Scan for the cell matching the given text and deliver its (x, y) coordinate at center. 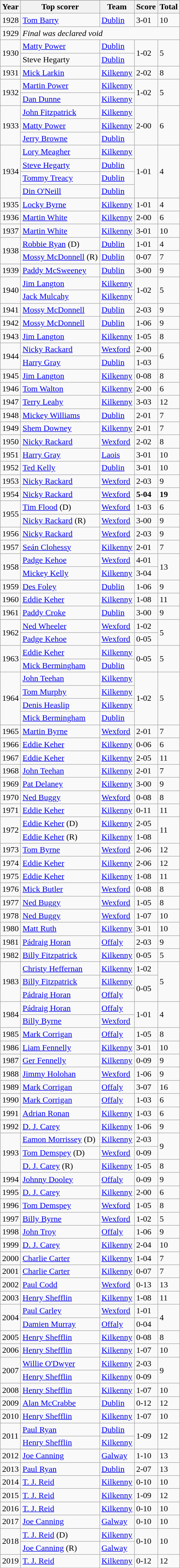
1931 (10, 73)
2001 (10, 1271)
2015 (10, 1495)
2012 (10, 1456)
Tom Walton (60, 389)
1964 (10, 698)
1935 (10, 205)
1958 (10, 567)
Mick Butler (60, 889)
2004 (10, 1317)
1995 (10, 1192)
1943 (10, 336)
1959 (10, 587)
Jack Mulcahy (60, 297)
Denis Heaslip (60, 705)
1942 (10, 323)
Mickey Williams (60, 415)
2013 (10, 1469)
D. J. Carey (R) (60, 1166)
1973 (10, 850)
Shem Downey (60, 428)
1948 (10, 415)
1957 (10, 547)
1969 (10, 784)
Laois (117, 455)
1967 (10, 758)
Johnny Dooley (60, 1179)
2010 (10, 1416)
1-10 (146, 1456)
1994 (10, 1179)
1990 (10, 1100)
1941 (10, 310)
1960 (10, 600)
1968 (10, 771)
Alan McCrabbe (60, 1403)
1998 (10, 1232)
Eamon Morrissey (D) (60, 1140)
Tom Demspey (D) (60, 1153)
Martin Byrne (60, 731)
Paul Codd (60, 1285)
1980 (10, 929)
1933 (10, 125)
Jerry Browne (60, 138)
1938 (10, 251)
Mick Larkin (60, 73)
Tom Murphy (60, 692)
16 (169, 1087)
2014 (10, 1482)
Dan Dunne (60, 99)
Jimmy Holohan (60, 1074)
1953 (10, 481)
Mossy McDonnell (R) (60, 257)
1988 (10, 1074)
1971 (10, 810)
1952 (10, 468)
Paddy McSweeney (60, 270)
1949 (10, 428)
Locky Byrne (60, 205)
1930 (10, 53)
1951 (10, 455)
2-07 (146, 1469)
Joe Canning (R) (60, 1548)
2003 (10, 1298)
Nicky Rackard (R) (60, 520)
1946 (10, 389)
Ted Kelly (60, 468)
19 (169, 494)
1965 (10, 731)
2006 (10, 1350)
1966 (10, 744)
1999 (10, 1245)
1-04 (146, 1258)
1970 (10, 797)
1991 (10, 1113)
Matt Ruth (60, 929)
Lory Meagher (60, 152)
1928 (10, 20)
1940 (10, 290)
Pat Delaney (60, 784)
1937 (10, 231)
Score (146, 7)
Willie O'Dwyer (60, 1363)
0-06 (146, 744)
1985 (10, 1034)
Christy Heffernan (60, 968)
Tom Barry (60, 20)
Liam Fennelly (60, 1048)
1945 (10, 375)
2002 (10, 1285)
3-03 (146, 402)
Seán Clohessy (60, 547)
1997 (10, 1218)
1936 (10, 218)
1986 (10, 1048)
1934 (10, 171)
T. J. Reid (D) (60, 1535)
3-04 (146, 573)
2018 (10, 1541)
5-04 (146, 494)
1929 (10, 33)
1962 (10, 633)
1992 (10, 1126)
2000 (10, 1258)
Tim Flood (D) (60, 507)
Year (10, 7)
Eddie Keher (R) (60, 837)
1944 (10, 356)
Des Foley (60, 587)
Paddy Croke (60, 613)
2008 (10, 1390)
2007 (10, 1370)
1983 (10, 981)
Martin Power (60, 86)
2005 (10, 1337)
1975 (10, 876)
1976 (10, 889)
Ned Wheeler (60, 626)
Adrian Ronan (60, 1113)
1984 (10, 1015)
Total (169, 7)
2016 (10, 1508)
1950 (10, 442)
2017 (10, 1522)
1939 (10, 270)
Top scorer (60, 7)
1954 (10, 494)
Tom Byrne (60, 850)
2011 (10, 1436)
1977 (10, 903)
1989 (10, 1087)
1978 (10, 916)
1961 (10, 613)
Tom Demspey (60, 1205)
1982 (10, 955)
1987 (10, 1061)
4-01 (146, 560)
1932 (10, 92)
Team (117, 7)
0-11 (146, 810)
1963 (10, 659)
1947 (10, 402)
2-04 (146, 1245)
Terry Leahy (60, 402)
0-04 (146, 1324)
John Troy (60, 1232)
Robbie Ryan (D) (60, 244)
Final was declared void (100, 33)
1974 (10, 863)
3-07 (146, 1087)
Paul Carley (60, 1311)
Damien Murray (60, 1324)
1996 (10, 1205)
1972 (10, 830)
1993 (10, 1153)
1956 (10, 534)
Din O'Neill (60, 191)
2009 (10, 1403)
1981 (10, 942)
1955 (10, 514)
2019 (10, 1561)
Ger Fennelly (60, 1061)
0-13 (146, 1285)
Eddie Keher (D) (60, 824)
Tommy Treacy (60, 178)
John Fitzpatrick (60, 112)
Mickey Kelly (60, 573)
